Find where the given text appears and provide that cell's center as [x, y] coordinate. 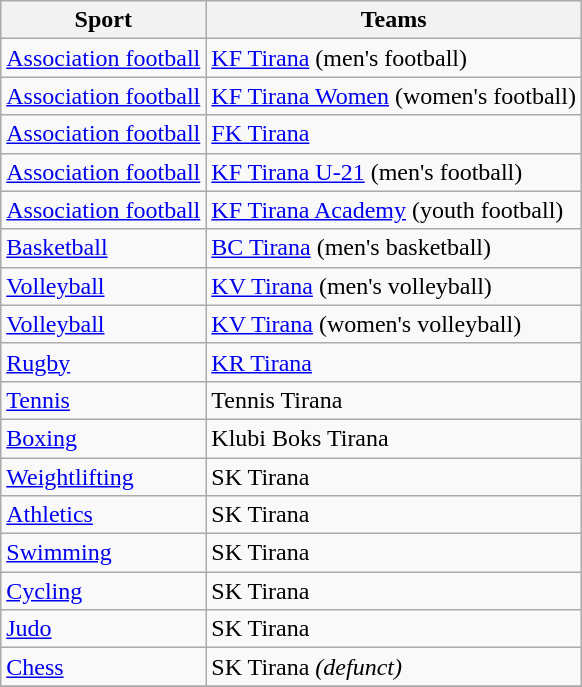
KR Tirana [394, 362]
KF Tirana Academy (youth football) [394, 210]
Sport [104, 20]
Chess [104, 667]
Athletics [104, 515]
FK Tirana [394, 134]
KV Tirana (men's volleyball) [394, 286]
Swimming [104, 553]
KF Tirana Women (women's football) [394, 96]
SK Tirana (defunct) [394, 667]
Judo [104, 629]
BC Tirana (men's basketball) [394, 248]
Basketball [104, 248]
KV Tirana (women's volleyball) [394, 324]
Tennis Tirana [394, 400]
Teams [394, 20]
Klubi Boks Tirana [394, 438]
Boxing [104, 438]
Cycling [104, 591]
KF Tirana U-21 (men's football) [394, 172]
KF Tirana (men's football) [394, 58]
Rugby [104, 362]
Weightlifting [104, 477]
Tennis [104, 400]
